Search for the cell housing the specified text and yield its (x, y) center coordinate. 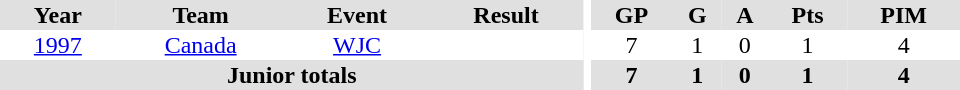
Result (506, 15)
G (698, 15)
A (745, 15)
WJC (358, 45)
Event (358, 15)
1997 (58, 45)
PIM (904, 15)
Pts (808, 15)
Team (201, 15)
Canada (201, 45)
Junior totals (292, 75)
GP (631, 15)
Year (58, 15)
